Find where the given text appears and provide that cell's center as [X, Y] coordinate. 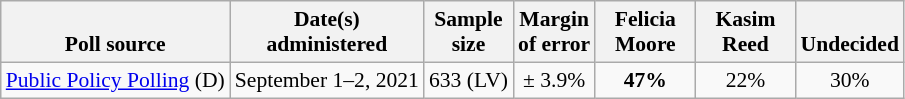
30% [850, 80]
22% [745, 80]
Public Policy Polling (D) [116, 80]
KasimReed [745, 32]
FeliciaMoore [645, 32]
Marginof error [554, 32]
633 (LV) [468, 80]
September 1–2, 2021 [327, 80]
47% [645, 80]
Samplesize [468, 32]
± 3.9% [554, 80]
Poll source [116, 32]
Date(s)administered [327, 32]
Undecided [850, 32]
